Determine the (x, y) coordinate at the center of the cell enclosing the given text.  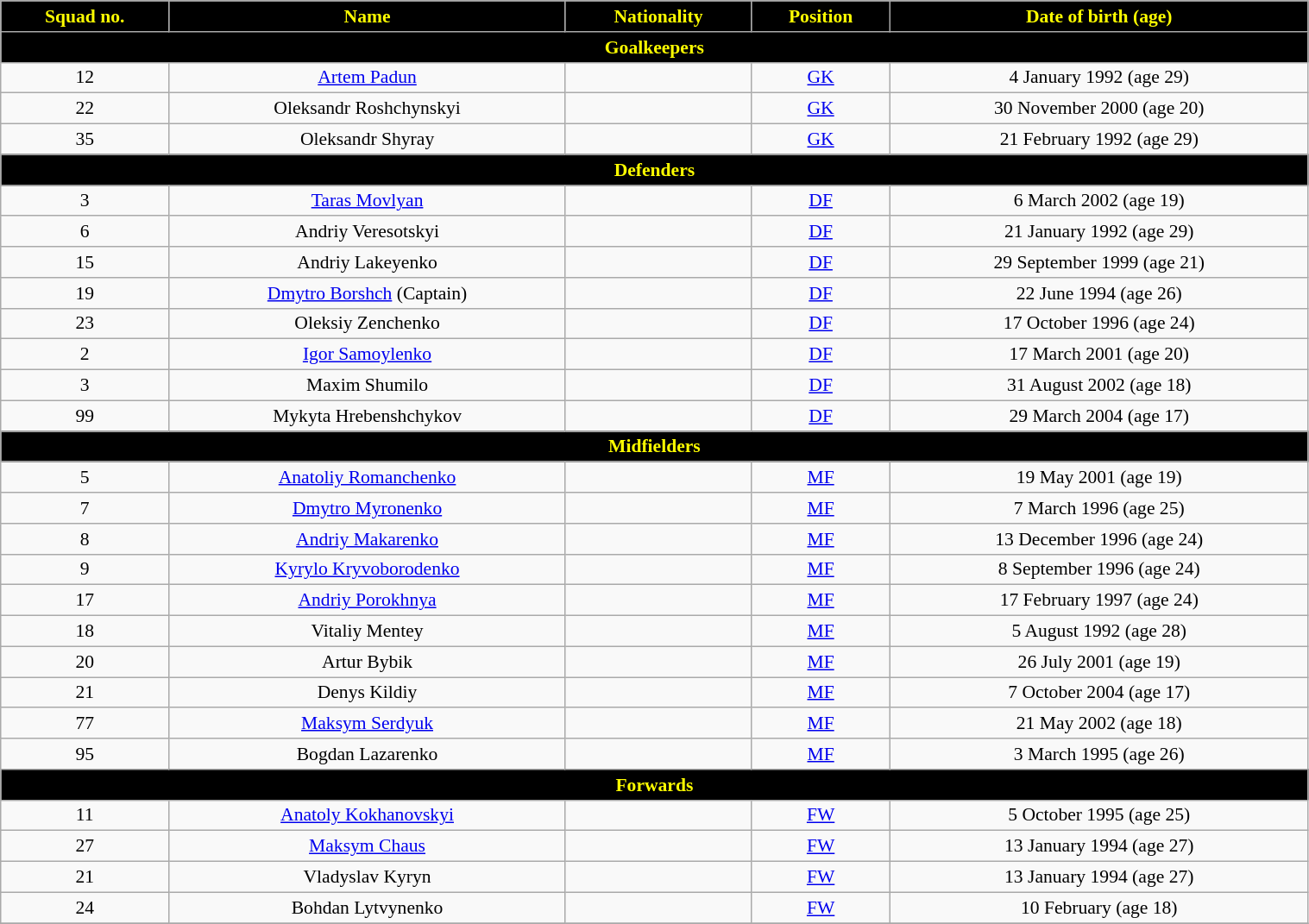
2 (85, 355)
Andriy Porokhnya (368, 600)
Maksym Serdyuk (368, 724)
21 January 1992 (age 29) (1099, 232)
Name (368, 16)
8 September 1996 (age 24) (1099, 569)
5 August 1992 (age 28) (1099, 632)
7 October 2004 (age 17) (1099, 693)
Defenders (654, 170)
Bogdan Lazarenko (368, 754)
Vitaliy Mentey (368, 632)
Andriy Lakeyenko (368, 262)
Artem Padun (368, 78)
21 May 2002 (age 18) (1099, 724)
11 (85, 815)
Position (821, 16)
Oleksiy Zenchenko (368, 324)
35 (85, 140)
9 (85, 569)
Maksym Chaus (368, 846)
17 (85, 600)
77 (85, 724)
Midfielders (654, 447)
7 March 1996 (age 25) (1099, 508)
Forwards (654, 785)
Date of birth (age) (1099, 16)
Goalkeepers (654, 47)
95 (85, 754)
Oleksandr Shyray (368, 140)
Anatoliy Romanchenko (368, 478)
22 June 1994 (age 26) (1099, 293)
Dmytro Borshch (Captain) (368, 293)
31 August 2002 (age 18) (1099, 386)
Andriy Veresotskyi (368, 232)
27 (85, 846)
3 March 1995 (age 26) (1099, 754)
18 (85, 632)
26 July 2001 (age 19) (1099, 662)
21 February 1992 (age 29) (1099, 140)
4 January 1992 (age 29) (1099, 78)
Igor Samoylenko (368, 355)
30 November 2000 (age 20) (1099, 109)
29 March 2004 (age 17) (1099, 416)
24 (85, 908)
15 (85, 262)
Bohdan Lytvynenko (368, 908)
Anatoly Kokhanovskyi (368, 815)
Denys Kildiy (368, 693)
Nationality (658, 16)
17 February 1997 (age 24) (1099, 600)
Andriy Makarenko (368, 539)
Mykyta Hrebenshchykov (368, 416)
Squad no. (85, 16)
20 (85, 662)
29 September 1999 (age 21) (1099, 262)
Vladyslav Kyryn (368, 877)
Oleksandr Roshchynskyi (368, 109)
Taras Movlyan (368, 201)
19 May 2001 (age 19) (1099, 478)
6 March 2002 (age 19) (1099, 201)
8 (85, 539)
22 (85, 109)
10 February (age 18) (1099, 908)
12 (85, 78)
7 (85, 508)
6 (85, 232)
99 (85, 416)
Artur Bybik (368, 662)
Dmytro Myronenko (368, 508)
5 October 1995 (age 25) (1099, 815)
Maxim Shumilo (368, 386)
5 (85, 478)
19 (85, 293)
13 December 1996 (age 24) (1099, 539)
Kyrylo Kryvoborodenko (368, 569)
23 (85, 324)
17 October 1996 (age 24) (1099, 324)
17 March 2001 (age 20) (1099, 355)
